Detect which cell encompasses the target text, then output its (X, Y) center coordinate. 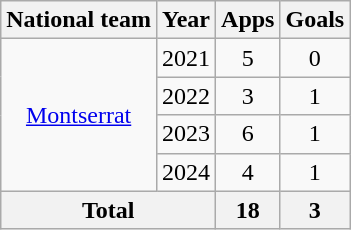
18 (248, 210)
6 (248, 134)
2024 (186, 172)
2021 (186, 58)
4 (248, 172)
Montserrat (79, 115)
National team (79, 20)
2023 (186, 134)
5 (248, 58)
Year (186, 20)
Goals (315, 20)
2022 (186, 96)
Total (108, 210)
0 (315, 58)
Apps (248, 20)
